Extract the [X, Y] coordinate from the center of the cell holding the provided text.  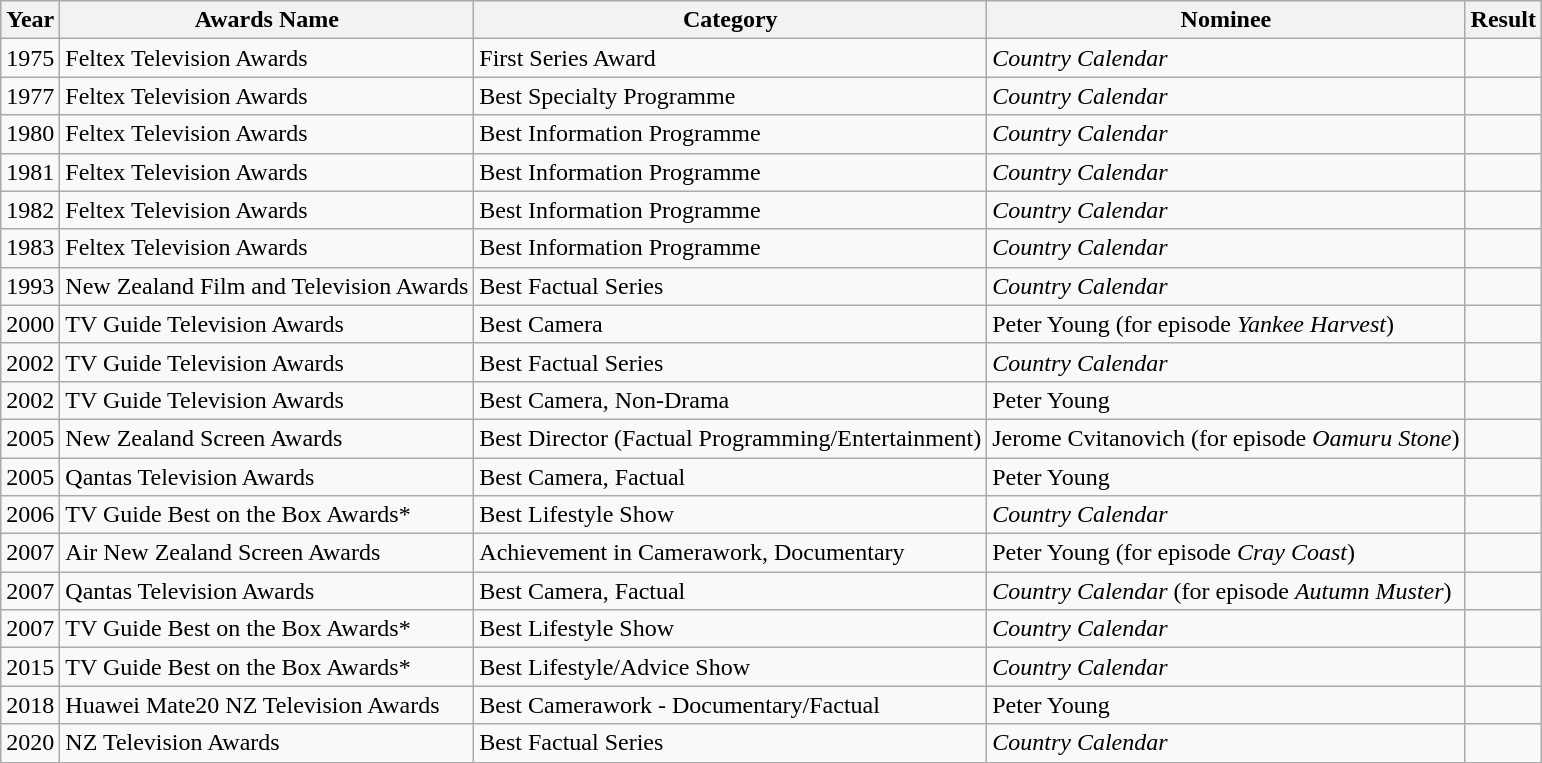
New Zealand Film and Television Awards [267, 286]
1977 [30, 96]
2000 [30, 324]
Awards Name [267, 20]
2020 [30, 743]
Best Lifestyle/Advice Show [730, 667]
Huawei Mate20 NZ Television Awards [267, 705]
Best Camera [730, 324]
Best Camera, Non-Drama [730, 400]
Peter Young (for episode Yankee Harvest) [1226, 324]
Best Specialty Programme [730, 96]
2018 [30, 705]
Category [730, 20]
Achievement in Camerawork, Documentary [730, 553]
1993 [30, 286]
Peter Young (for episode Cray Coast) [1226, 553]
New Zealand Screen Awards [267, 438]
Best Camerawork - Documentary/Factual [730, 705]
Jerome Cvitanovich (for episode Oamuru Stone) [1226, 438]
Result [1503, 20]
Nominee [1226, 20]
First Series Award [730, 58]
1983 [30, 248]
Best Director (Factual Programming/Entertainment) [730, 438]
Country Calendar (for episode Autumn Muster) [1226, 591]
Year [30, 20]
1980 [30, 134]
1975 [30, 58]
1982 [30, 210]
1981 [30, 172]
2006 [30, 515]
2015 [30, 667]
Air New Zealand Screen Awards [267, 553]
NZ Television Awards [267, 743]
